Extract the (X, Y) coordinate from the center of the cell holding the provided text.  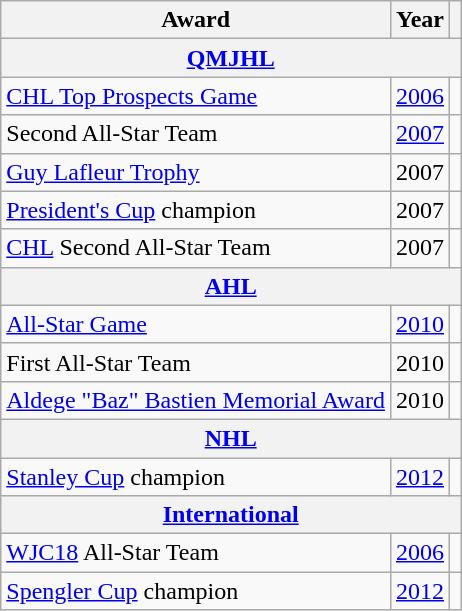
CHL Second All-Star Team (196, 248)
Award (196, 20)
Second All-Star Team (196, 134)
Guy Lafleur Trophy (196, 172)
First All-Star Team (196, 362)
Spengler Cup champion (196, 591)
NHL (231, 438)
President's Cup champion (196, 210)
All-Star Game (196, 324)
WJC18 All-Star Team (196, 553)
International (231, 515)
Stanley Cup champion (196, 477)
CHL Top Prospects Game (196, 96)
QMJHL (231, 58)
Aldege "Baz" Bastien Memorial Award (196, 400)
AHL (231, 286)
Year (420, 20)
